Detect which cell encompasses the target text, then output its (X, Y) center coordinate. 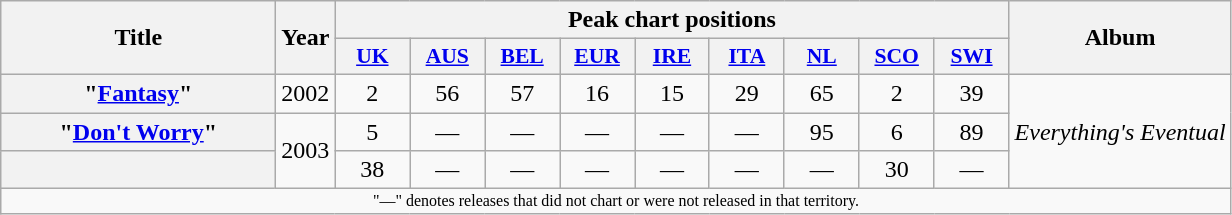
IRE (672, 57)
39 (972, 93)
Peak chart positions (672, 20)
"Fantasy" (138, 93)
89 (972, 131)
95 (822, 131)
30 (896, 170)
15 (672, 93)
6 (896, 131)
56 (448, 93)
EUR (598, 57)
BEL (522, 57)
29 (746, 93)
Title (138, 38)
"Don't Worry" (138, 131)
Everything's Eventual (1120, 131)
16 (598, 93)
SCO (896, 57)
"—" denotes releases that did not chart or were not released in that territory. (616, 201)
5 (372, 131)
AUS (448, 57)
57 (522, 93)
ITA (746, 57)
2003 (306, 150)
NL (822, 57)
2002 (306, 93)
Year (306, 38)
Album (1120, 38)
38 (372, 170)
65 (822, 93)
SWI (972, 57)
UK (372, 57)
